Scan for the cell matching the given text and deliver its [x, y] coordinate at center. 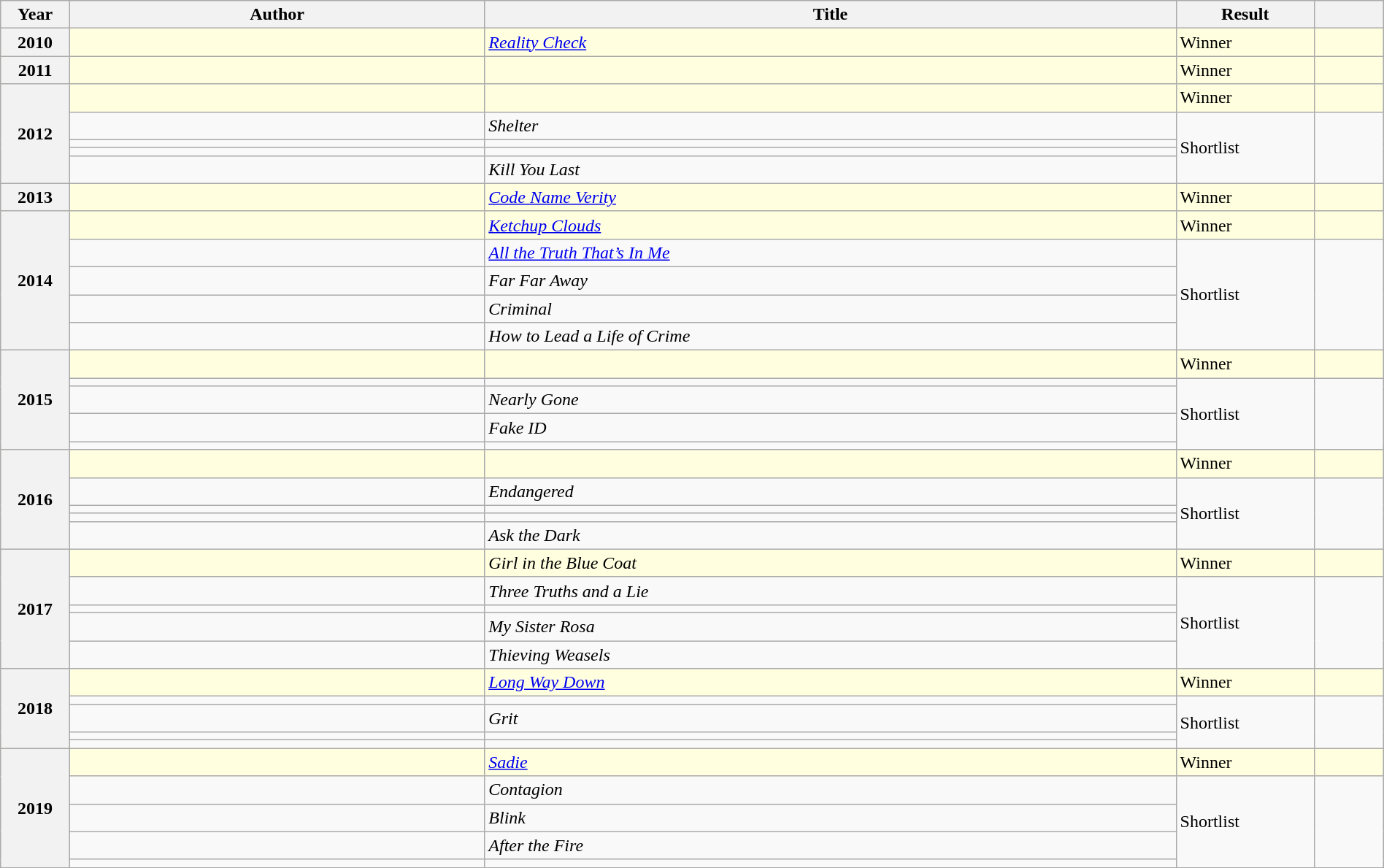
Long Way Down [831, 683]
Grit [831, 718]
Author [277, 15]
Title [831, 15]
2013 [35, 197]
Nearly Gone [831, 400]
Three Truths and a Lie [831, 591]
Result [1245, 15]
How to Lead a Life of Crime [831, 337]
2017 [35, 609]
Ketchup Clouds [831, 225]
Criminal [831, 309]
Year [35, 15]
Blink [831, 818]
Contagion [831, 790]
Far Far Away [831, 280]
Ask the Dark [831, 535]
Girl in the Blue Coat [831, 563]
2014 [35, 280]
After the Fire [831, 845]
Fake ID [831, 428]
Kill You Last [831, 169]
Sadie [831, 762]
Endangered [831, 491]
2018 [35, 708]
2010 [35, 42]
2016 [35, 499]
2015 [35, 400]
Thieving Weasels [831, 655]
Shelter [831, 126]
2012 [35, 134]
All the Truth That’s In Me [831, 253]
Reality Check [831, 42]
2011 [35, 70]
Code Name Verity [831, 197]
My Sister Rosa [831, 626]
2019 [35, 807]
